Return the [X, Y] coordinate for the center point of the cell that contains the specified text.  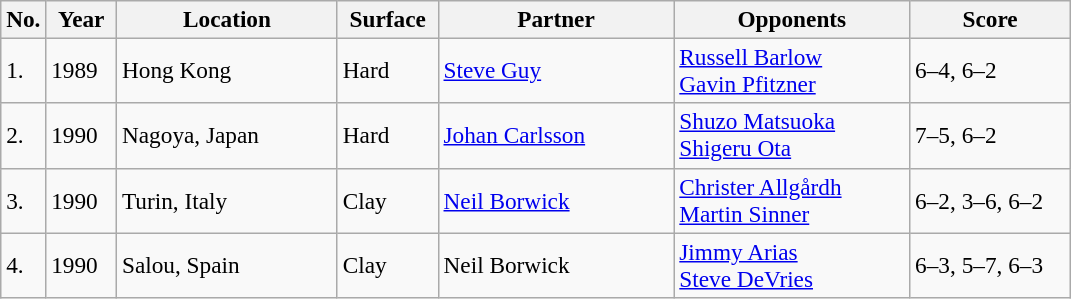
1. [24, 70]
Russell Barlow Gavin Pfitzner [792, 70]
Salou, Spain [228, 264]
Year [82, 19]
7–5, 6–2 [990, 136]
Opponents [792, 19]
Surface [388, 19]
4. [24, 264]
Christer Allgårdh Martin Sinner [792, 200]
Shuzo Matsuoka Shigeru Ota [792, 136]
Partner [556, 19]
3. [24, 200]
Steve Guy [556, 70]
Hong Kong [228, 70]
Johan Carlsson [556, 136]
Nagoya, Japan [228, 136]
Location [228, 19]
6–2, 3–6, 6–2 [990, 200]
1989 [82, 70]
Score [990, 19]
Jimmy Arias Steve DeVries [792, 264]
No. [24, 19]
6–4, 6–2 [990, 70]
6–3, 5–7, 6–3 [990, 264]
2. [24, 136]
Turin, Italy [228, 200]
